Capture the cell that displays the provided text and extract its [x, y] central coordinate. 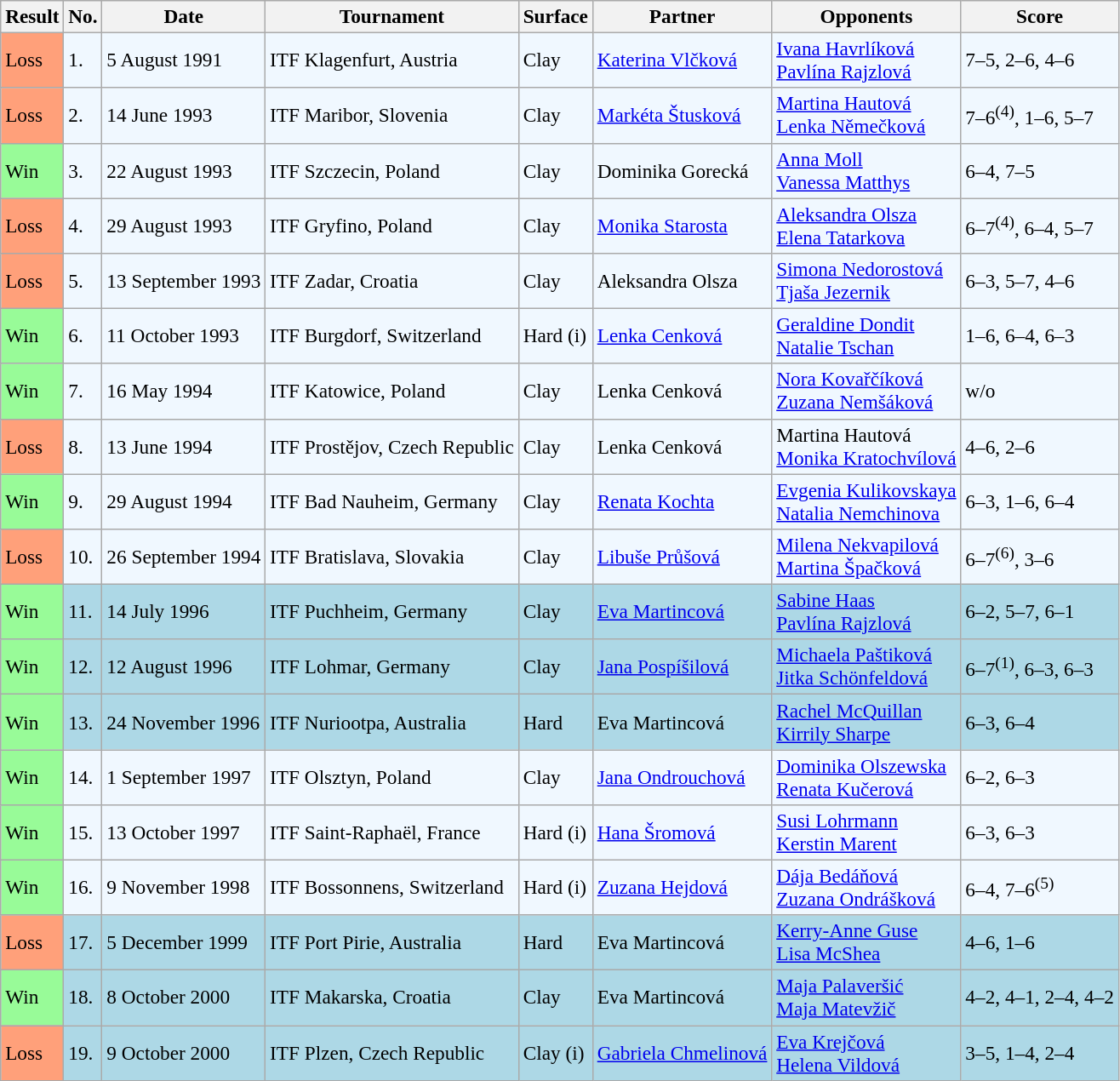
3. [83, 170]
1. [83, 60]
11 October 1993 [184, 335]
Surface [555, 16]
6–4, 7–5 [1040, 170]
ITF Klagenfurt, Austria [392, 60]
6–7(1), 6–3, 6–3 [1040, 667]
Martina Hautová Lenka Němečková [866, 116]
4–6, 1–6 [1040, 943]
Rachel McQuillan Kirrily Sharpe [866, 722]
6–3, 6–3 [1040, 832]
Dominika Gorecká [682, 170]
Gabriela Chmelinová [682, 1052]
Monika Starosta [682, 225]
5 December 1999 [184, 943]
12. [83, 667]
Dája Bedáňová Zuzana Ondrášková [866, 887]
8. [83, 446]
ITF Prostějov, Czech Republic [392, 446]
6. [83, 335]
ITF Plzen, Czech Republic [392, 1052]
4–6, 2–6 [1040, 446]
w/o [1040, 392]
Zuzana Hejdová [682, 887]
14. [83, 776]
Markéta Štusková [682, 116]
Michaela Paštiková Jitka Schönfeldová [866, 667]
12 August 1996 [184, 667]
ITF Port Pirie, Australia [392, 943]
9. [83, 500]
ITF Bad Nauheim, Germany [392, 500]
ITF Nuriootpa, Australia [392, 722]
19. [83, 1052]
14 June 1993 [184, 116]
ITF Maribor, Slovenia [392, 116]
6–7(6), 3–6 [1040, 557]
ITF Olsztyn, Poland [392, 776]
13 September 1993 [184, 281]
4. [83, 225]
8 October 2000 [184, 998]
Aleksandra Olsza [682, 281]
3–5, 1–4, 2–4 [1040, 1052]
6–3, 1–6, 6–4 [1040, 500]
Aleksandra Olsza Elena Tatarkova [866, 225]
9 November 1998 [184, 887]
16 May 1994 [184, 392]
Opponents [866, 16]
Geraldine Dondit Natalie Tschan [866, 335]
14 July 1996 [184, 611]
11. [83, 611]
ITF Katowice, Poland [392, 392]
ITF Burgdorf, Switzerland [392, 335]
Result [32, 16]
15. [83, 832]
7–6(4), 1–6, 5–7 [1040, 116]
ITF Szczecin, Poland [392, 170]
Renata Kochta [682, 500]
29 August 1994 [184, 500]
ITF Makarska, Croatia [392, 998]
10. [83, 557]
Score [1040, 16]
17. [83, 943]
ITF Bossonnens, Switzerland [392, 887]
5 August 1991 [184, 60]
ITF Zadar, Croatia [392, 281]
Hana Šromová [682, 832]
13. [83, 722]
1 September 1997 [184, 776]
Dominika Olszewska Renata Kučerová [866, 776]
6–7(4), 6–4, 5–7 [1040, 225]
ITF Saint-Raphaël, France [392, 832]
Martina Hautová Monika Kratochvílová [866, 446]
2. [83, 116]
Libuše Průšová [682, 557]
Evgenia Kulikovskaya Natalia Nemchinova [866, 500]
ITF Bratislava, Slovakia [392, 557]
Eva Krejčová Helena Vildová [866, 1052]
Partner [682, 16]
9 October 2000 [184, 1052]
18. [83, 998]
Jana Ondrouchová [682, 776]
22 August 1993 [184, 170]
7–5, 2–6, 4–6 [1040, 60]
Anna Moll Vanessa Matthys [866, 170]
Date [184, 16]
Ivana Havrlíková Pavlína Rajzlová [866, 60]
7. [83, 392]
6–3, 6–4 [1040, 722]
6–2, 6–3 [1040, 776]
Milena Nekvapilová Martina Špačková [866, 557]
26 September 1994 [184, 557]
1–6, 6–4, 6–3 [1040, 335]
13 June 1994 [184, 446]
24 November 1996 [184, 722]
Jana Pospíšilová [682, 667]
No. [83, 16]
ITF Gryfino, Poland [392, 225]
Simona Nedorostová Tjaša Jezernik [866, 281]
ITF Lohmar, Germany [392, 667]
16. [83, 887]
5. [83, 281]
6–2, 5–7, 6–1 [1040, 611]
Tournament [392, 16]
Maja Palaveršić Maja Matevžič [866, 998]
29 August 1993 [184, 225]
Sabine Haas Pavlína Rajzlová [866, 611]
Susi Lohrmann Kerstin Marent [866, 832]
4–2, 4–1, 2–4, 4–2 [1040, 998]
Katerina Vlčková [682, 60]
6–3, 5–7, 4–6 [1040, 281]
6–4, 7–6(5) [1040, 887]
Kerry-Anne Guse Lisa McShea [866, 943]
Clay (i) [555, 1052]
ITF Puchheim, Germany [392, 611]
13 October 1997 [184, 832]
Nora Kovařčíková Zuzana Nemšáková [866, 392]
